Capture the cell that displays the provided text and extract its [x, y] central coordinate. 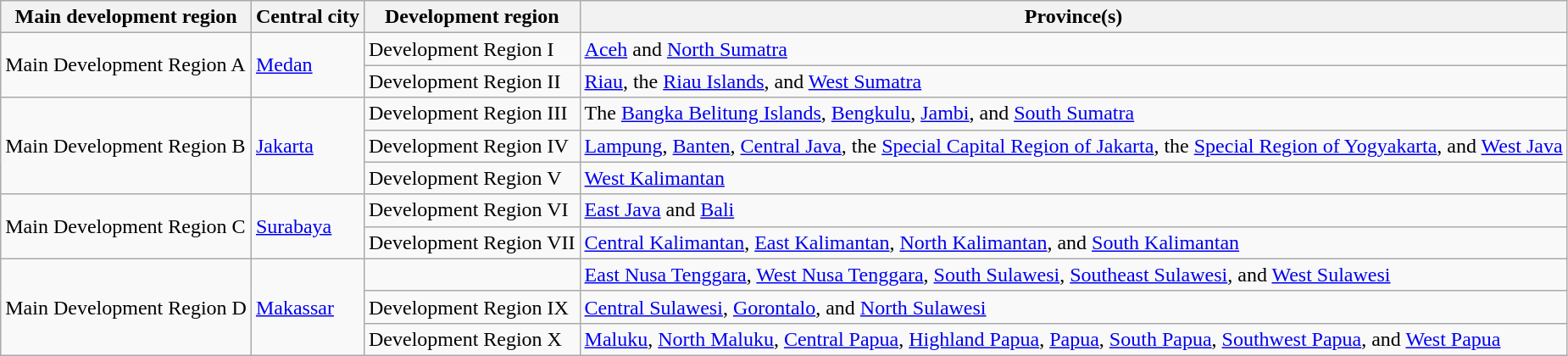
Development Region VII [471, 242]
Main Development Region B [126, 146]
Main Development Region C [126, 226]
Surabaya [307, 226]
Central city [307, 17]
Main Development Region A [126, 65]
Riau, the Riau Islands, and West Sumatra [1073, 81]
Lampung, Banten, Central Java, the Special Capital Region of Jakarta, the Special Region of Yogyakarta, and West Java [1073, 146]
Development Region VI [471, 210]
Development Region III [471, 114]
East Nusa Tenggara, West Nusa Tenggara, South Sulawesi, Southeast Sulawesi, and West Sulawesi [1073, 275]
West Kalimantan [1073, 178]
Province(s) [1073, 17]
Development Region II [471, 81]
Jakarta [307, 146]
Development region [471, 17]
Development Region I [471, 49]
Medan [307, 65]
Main development region [126, 17]
The Bangka Belitung Islands, Bengkulu, Jambi, and South Sumatra [1073, 114]
Main Development Region D [126, 307]
Central Sulawesi, Gorontalo, and North Sulawesi [1073, 307]
Development Region V [471, 178]
East Java and Bali [1073, 210]
Central Kalimantan, East Kalimantan, North Kalimantan, and South Kalimantan [1073, 242]
Makassar [307, 307]
Development Region IX [471, 307]
Maluku, North Maluku, Central Papua, Highland Papua, Papua, South Papua, Southwest Papua, and West Papua [1073, 339]
Development Region X [471, 339]
Aceh and North Sumatra [1073, 49]
Development Region IV [471, 146]
